Search for the cell housing the specified text and yield its (X, Y) center coordinate. 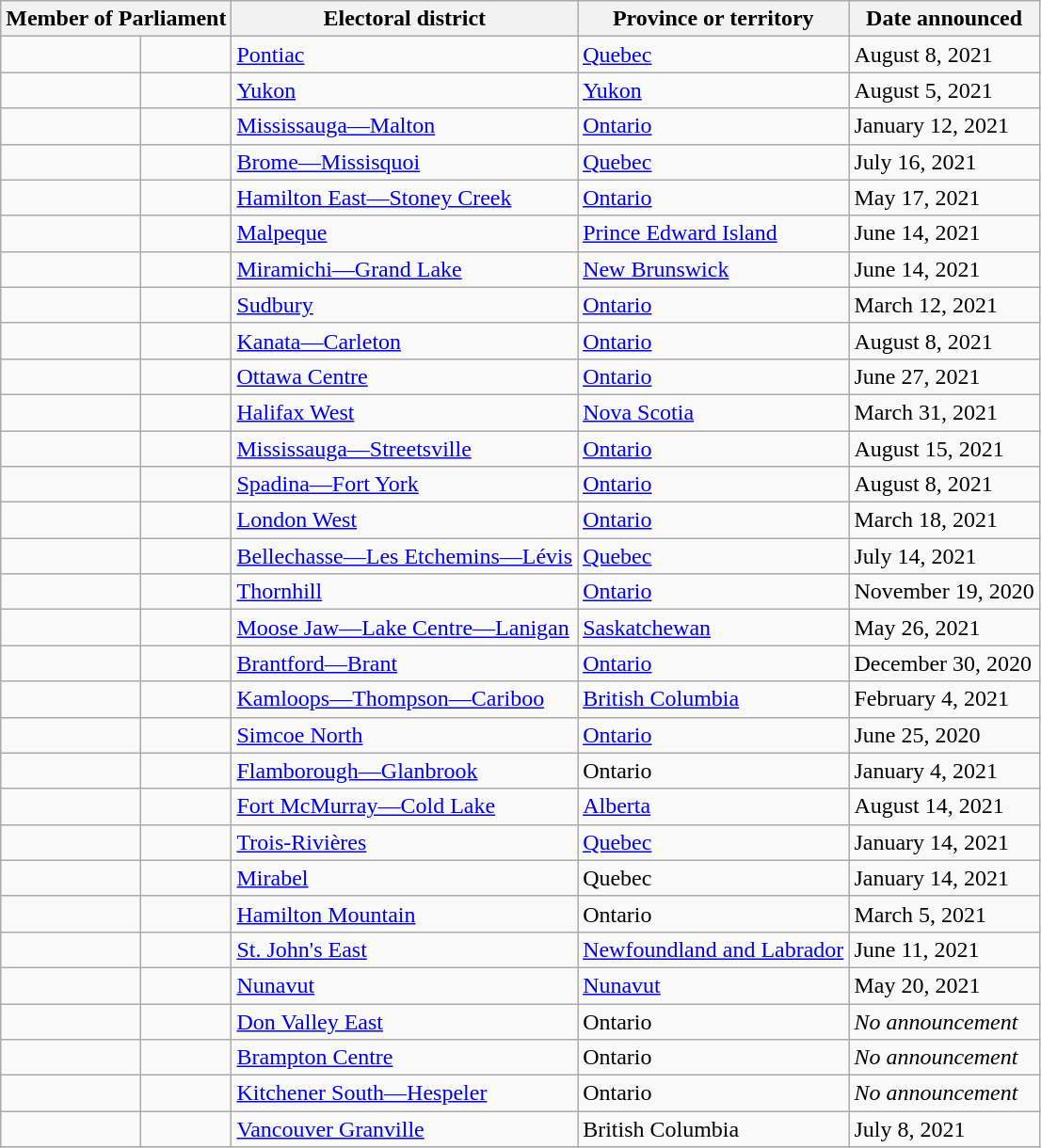
Spadina—Fort York (405, 485)
February 4, 2021 (944, 699)
Member of Parliament (117, 19)
August 5, 2021 (944, 90)
July 8, 2021 (944, 1129)
Brantford—Brant (405, 663)
June 11, 2021 (944, 949)
May 26, 2021 (944, 628)
June 27, 2021 (944, 376)
Brome—Missisquoi (405, 162)
Kitchener South—Hespeler (405, 1093)
Ottawa Centre (405, 376)
Malpeque (405, 233)
London West (405, 520)
March 31, 2021 (944, 412)
Hamilton East—Stoney Creek (405, 198)
January 4, 2021 (944, 771)
Electoral district (405, 19)
July 14, 2021 (944, 556)
March 18, 2021 (944, 520)
August 14, 2021 (944, 806)
Simcoe North (405, 735)
St. John's East (405, 949)
May 17, 2021 (944, 198)
July 16, 2021 (944, 162)
March 12, 2021 (944, 305)
New Brunswick (713, 269)
Fort McMurray—Cold Lake (405, 806)
Hamilton Mountain (405, 914)
December 30, 2020 (944, 663)
June 25, 2020 (944, 735)
Halifax West (405, 412)
Saskatchewan (713, 628)
March 5, 2021 (944, 914)
Mirabel (405, 878)
Kanata—Carleton (405, 341)
Sudbury (405, 305)
Miramichi—Grand Lake (405, 269)
May 20, 2021 (944, 985)
August 15, 2021 (944, 449)
Brampton Centre (405, 1058)
November 19, 2020 (944, 592)
Flamborough—Glanbrook (405, 771)
Vancouver Granville (405, 1129)
Date announced (944, 19)
Pontiac (405, 55)
Mississauga—Streetsville (405, 449)
Bellechasse—Les Etchemins—Lévis (405, 556)
Kamloops—Thompson—Cariboo (405, 699)
Trois-Rivières (405, 842)
Province or territory (713, 19)
Newfoundland and Labrador (713, 949)
Prince Edward Island (713, 233)
Don Valley East (405, 1021)
Nova Scotia (713, 412)
January 12, 2021 (944, 126)
Moose Jaw—Lake Centre—Lanigan (405, 628)
Thornhill (405, 592)
Alberta (713, 806)
Mississauga—Malton (405, 126)
